Determine the (x, y) coordinate at the center of the cell enclosing the given text.  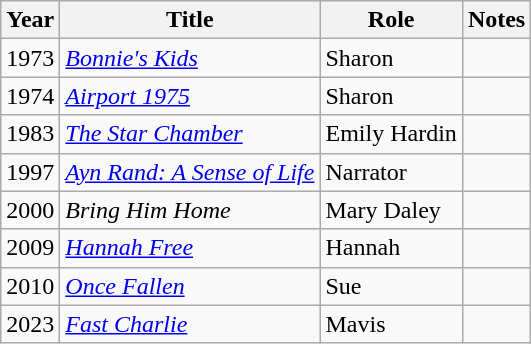
Fast Charlie (190, 324)
Emily Hardin (391, 134)
Bonnie's Kids (190, 58)
Once Fallen (190, 286)
The Star Chamber (190, 134)
Ayn Rand: A Sense of Life (190, 172)
2009 (30, 248)
Airport 1975 (190, 96)
Sue (391, 286)
Hannah Free (190, 248)
Year (30, 20)
Narrator (391, 172)
Bring Him Home (190, 210)
2000 (30, 210)
1983 (30, 134)
1974 (30, 96)
Notes (496, 20)
Hannah (391, 248)
Mavis (391, 324)
2010 (30, 286)
Mary Daley (391, 210)
1997 (30, 172)
Title (190, 20)
1973 (30, 58)
Role (391, 20)
2023 (30, 324)
